Pinpoint the cell where the given text exists, returning its [x, y] midpoint coordinate. 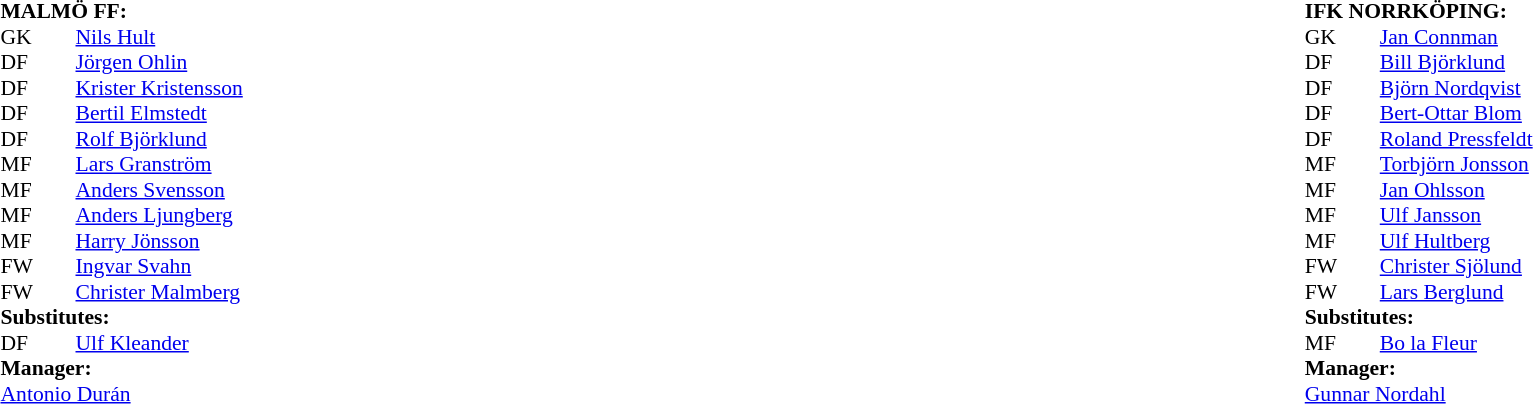
Jörgen Ohlin [160, 63]
Anders Ljungberg [160, 215]
Jan Ohlsson [1456, 190]
Krister Kristensson [160, 88]
Jan Connman [1456, 37]
Harry Jönsson [160, 241]
Bo la Fleur [1456, 343]
Christer Sjölund [1456, 267]
Anders Svensson [160, 190]
Björn Nordqvist [1456, 88]
Ulf Kleander [160, 343]
Bert-Ottar Blom [1456, 113]
Nils Hult [160, 37]
Christer Malmberg [160, 292]
Rolf Björklund [160, 139]
Lars Granström [160, 165]
Bill Björklund [1456, 63]
Lars Berglund [1456, 292]
Bertil Elmstedt [160, 113]
Ingvar Svahn [160, 267]
Ulf Jansson [1456, 215]
Ulf Hultberg [1456, 241]
Roland Pressfeldt [1456, 139]
Torbjörn Jonsson [1456, 165]
